Return (x, y) of the center of cell containing provided text 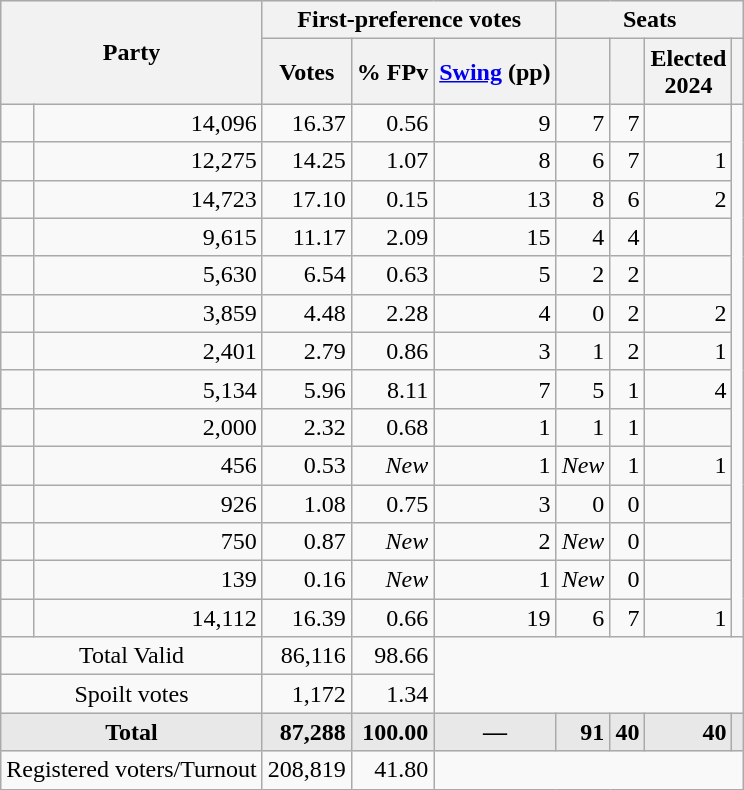
11.17 (306, 237)
2.09 (392, 237)
2,000 (148, 427)
87,288 (306, 732)
14,723 (148, 199)
139 (148, 580)
91 (583, 732)
750 (148, 542)
4.48 (306, 313)
2.79 (306, 351)
% FPv (392, 72)
456 (148, 465)
0.75 (392, 503)
Votes (306, 72)
1,172 (306, 694)
12,275 (148, 161)
9 (495, 123)
Party (132, 52)
16.39 (306, 618)
926 (148, 503)
14.25 (306, 161)
0.68 (392, 427)
5,630 (148, 275)
5,134 (148, 389)
100.00 (392, 732)
1.08 (306, 503)
6.54 (306, 275)
208,819 (306, 770)
Total (132, 732)
1.07 (392, 161)
First-preference votes (409, 20)
13 (495, 199)
2.28 (392, 313)
Spoilt votes (132, 694)
86,116 (306, 656)
19 (495, 618)
Registered voters/Turnout (132, 770)
0.86 (392, 351)
0.66 (392, 618)
0.56 (392, 123)
2,401 (148, 351)
41.80 (392, 770)
15 (495, 237)
9,615 (148, 237)
— (495, 732)
1.34 (392, 694)
Seats (650, 20)
Elected2024 (688, 72)
5.96 (306, 389)
14,112 (148, 618)
0.16 (306, 580)
3,859 (148, 313)
Total Valid (132, 656)
0.53 (306, 465)
0.63 (392, 275)
0.15 (392, 199)
14,096 (148, 123)
Swing (pp) (495, 72)
17.10 (306, 199)
16.37 (306, 123)
0.87 (306, 542)
8.11 (392, 389)
2.32 (306, 427)
98.66 (392, 656)
